Find where the given text appears and provide that cell's center as [x, y] coordinate. 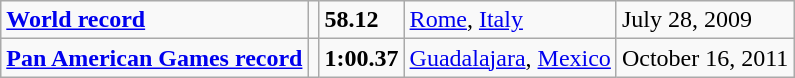
58.12 [362, 20]
1:00.37 [362, 58]
Guadalajara, Mexico [510, 58]
July 28, 2009 [704, 20]
Rome, Italy [510, 20]
Pan American Games record [154, 58]
October 16, 2011 [704, 58]
World record [154, 20]
